Provide the (X, Y) coordinate of the cell's center where the given text is located.  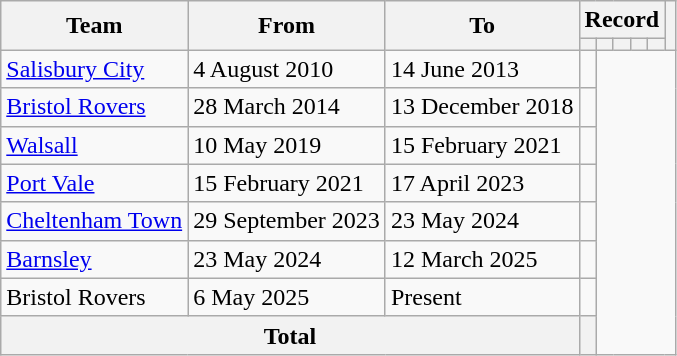
13 December 2018 (482, 107)
Barnsley (94, 259)
Port Vale (94, 183)
Total (290, 335)
17 April 2023 (482, 183)
Record (622, 20)
Team (94, 26)
12 March 2025 (482, 259)
4 August 2010 (287, 69)
Cheltenham Town (94, 221)
6 May 2025 (287, 297)
Walsall (94, 145)
28 March 2014 (287, 107)
Present (482, 297)
14 June 2013 (482, 69)
To (482, 26)
29 September 2023 (287, 221)
Salisbury City (94, 69)
10 May 2019 (287, 145)
From (287, 26)
